Extract the [X, Y] coordinate from the center of the cell holding the provided text.  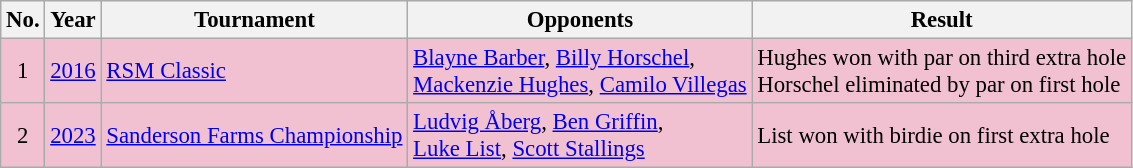
Hughes won with par on third extra holeHorschel eliminated by par on first hole [942, 72]
Result [942, 20]
Tournament [254, 20]
List won with birdie on first extra hole [942, 136]
Year [73, 20]
No. [23, 20]
2 [23, 136]
2023 [73, 136]
2016 [73, 72]
Sanderson Farms Championship [254, 136]
Ludvig Åberg, Ben Griffin, Luke List, Scott Stallings [580, 136]
Blayne Barber, Billy Horschel, Mackenzie Hughes, Camilo Villegas [580, 72]
1 [23, 72]
RSM Classic [254, 72]
Opponents [580, 20]
